Extract the [X, Y] coordinate from the center of the cell holding the provided text.  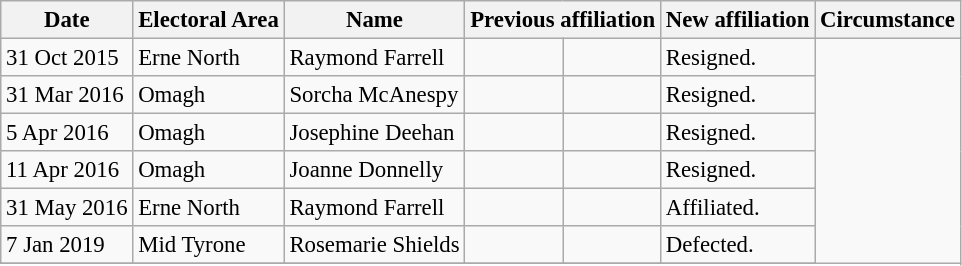
Josephine Deehan [374, 133]
Sorcha McAnespy [374, 95]
Joanne Donnelly [374, 170]
31 May 2016 [67, 208]
11 Apr 2016 [67, 170]
5 Apr 2016 [67, 133]
Defected. [737, 245]
Name [374, 20]
Affiliated. [737, 208]
Mid Tyrone [208, 245]
31 Oct 2015 [67, 58]
Rosemarie Shields [374, 245]
Previous affiliation [563, 20]
Circumstance [888, 20]
Date [67, 20]
7 Jan 2019 [67, 245]
Electoral Area [208, 20]
31 Mar 2016 [67, 95]
New affiliation [737, 20]
